Extract the (x, y) coordinate from the center of the cell holding the provided text.  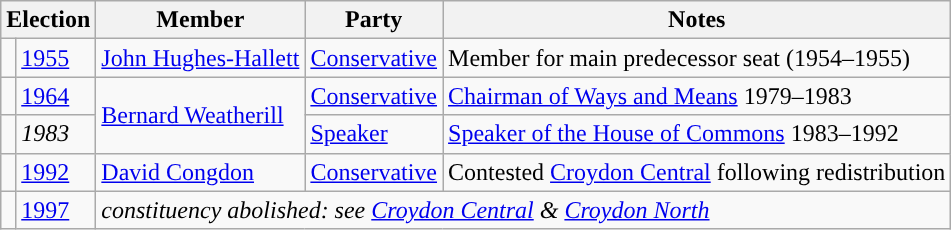
1955 (56, 58)
1983 (56, 134)
constituency abolished: see Croydon Central & Croydon North (524, 210)
Contested Croydon Central following redistribution (697, 172)
David Congdon (200, 172)
1964 (56, 96)
Election (48, 20)
1997 (56, 210)
Bernard Weatherill (200, 115)
Speaker of the House of Commons 1983–1992 (697, 134)
Party (374, 20)
Chairman of Ways and Means 1979–1983 (697, 96)
Member (200, 20)
John Hughes-Hallett (200, 58)
1992 (56, 172)
Member for main predecessor seat (1954–1955) (697, 58)
Notes (697, 20)
Speaker (374, 134)
